From the cell containing the given text, extract its center point as [x, y] coordinate. 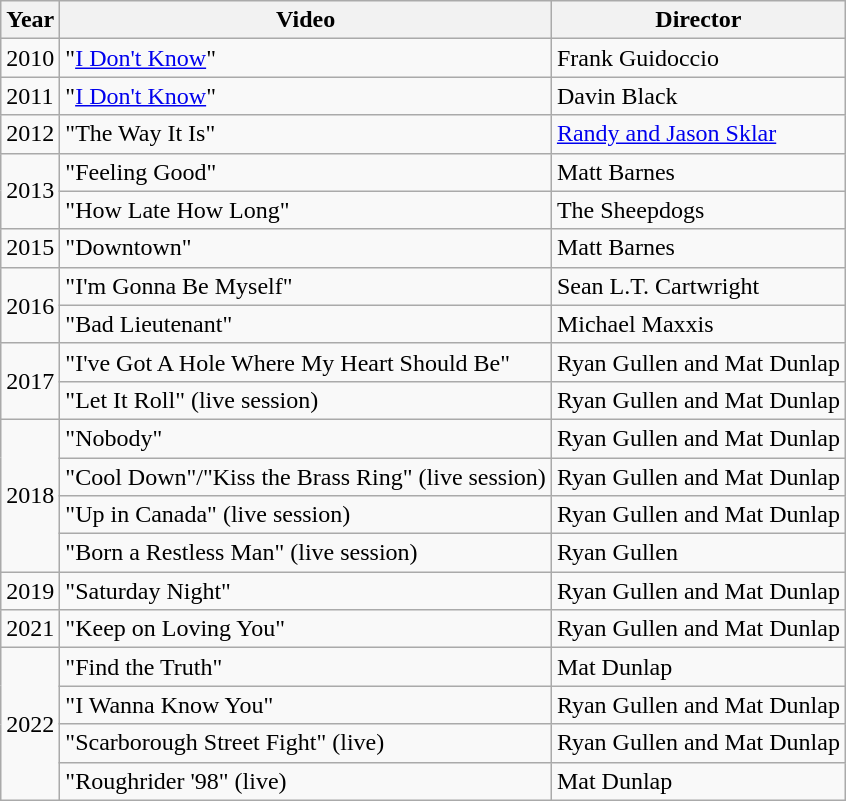
"Bad Lieutenant" [306, 324]
2018 [30, 495]
"Saturday Night" [306, 591]
2022 [30, 724]
Video [306, 20]
2019 [30, 591]
2012 [30, 134]
"How Late How Long" [306, 210]
2017 [30, 381]
"Find the Truth" [306, 667]
Ryan Gullen [698, 553]
"The Way It Is" [306, 134]
"I've Got A Hole Where My Heart Should Be" [306, 362]
"Up in Canada" (live session) [306, 515]
2015 [30, 248]
Davin Black [698, 96]
"Roughrider '98" (live) [306, 781]
Frank Guidoccio [698, 58]
"Scarborough Street Fight" (live) [306, 743]
Sean L.T. Cartwright [698, 286]
"Cool Down"/"Kiss the Brass Ring" (live session) [306, 477]
"I'm Gonna Be Myself" [306, 286]
2010 [30, 58]
"Keep on Loving You" [306, 629]
"Nobody" [306, 438]
"Feeling Good" [306, 172]
2016 [30, 305]
2021 [30, 629]
"Downtown" [306, 248]
2011 [30, 96]
"I Wanna Know You" [306, 705]
Randy and Jason Sklar [698, 134]
"Let It Roll" (live session) [306, 400]
Director [698, 20]
"Born a Restless Man" (live session) [306, 553]
2013 [30, 191]
Year [30, 20]
Michael Maxxis [698, 324]
The Sheepdogs [698, 210]
